Detect which cell encompasses the target text, then output its [X, Y] center coordinate. 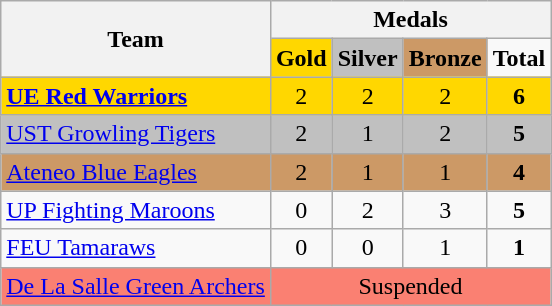
UP Fighting Maroons [136, 210]
6 [519, 96]
De La Salle Green Archers [136, 286]
FEU Tamaraws [136, 248]
Total [519, 58]
Team [136, 39]
Gold [301, 58]
4 [519, 172]
Medals [410, 20]
Ateneo Blue Eagles [136, 172]
UE Red Warriors [136, 96]
UST Growling Tigers [136, 134]
3 [445, 210]
Silver [368, 58]
Suspended [410, 286]
Bronze [445, 58]
